Return the [X, Y] coordinate for the center point of the cell that contains the specified text.  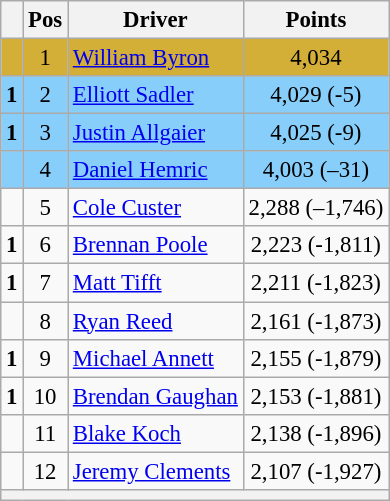
4,003 (–31) [316, 170]
3 [46, 133]
Driver [156, 20]
2,211 (-1,823) [316, 283]
4,025 (-9) [316, 133]
2,138 (-1,896) [316, 433]
Daniel Hemric [156, 170]
7 [46, 283]
William Byron [156, 58]
Cole Custer [156, 208]
9 [46, 358]
2,153 (-1,881) [316, 396]
Michael Annett [156, 358]
4,029 (-5) [316, 95]
11 [46, 433]
Pos [46, 20]
Matt Tifft [156, 283]
Blake Koch [156, 433]
12 [46, 471]
2,107 (-1,927) [316, 471]
Brendan Gaughan [156, 396]
2,223 (-1,811) [316, 245]
Points [316, 20]
8 [46, 321]
Ryan Reed [156, 321]
Jeremy Clements [156, 471]
10 [46, 396]
Justin Allgaier [156, 133]
4 [46, 170]
Brennan Poole [156, 245]
2,288 (–1,746) [316, 208]
6 [46, 245]
Elliott Sadler [156, 95]
4,034 [316, 58]
2 [46, 95]
5 [46, 208]
2,155 (-1,879) [316, 358]
2,161 (-1,873) [316, 321]
